Search for the cell housing the specified text and yield its [X, Y] center coordinate. 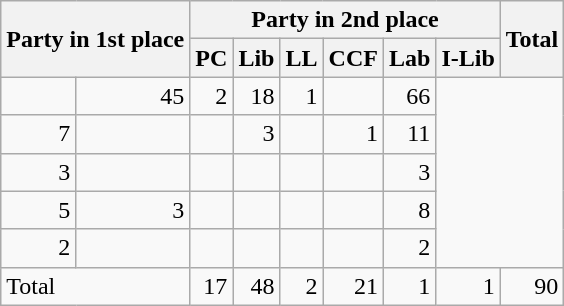
90 [532, 286]
Party in 1st place [96, 39]
5 [38, 210]
11 [409, 134]
PC [212, 58]
17 [212, 286]
21 [353, 286]
18 [256, 96]
7 [38, 134]
I-Lib [468, 58]
45 [133, 96]
66 [409, 96]
Lib [256, 58]
Party in 2nd place [345, 20]
CCF [353, 58]
8 [409, 210]
LL [302, 58]
48 [256, 286]
Lab [409, 58]
